Locate the cell with the specified text and output its [X, Y] center coordinate. 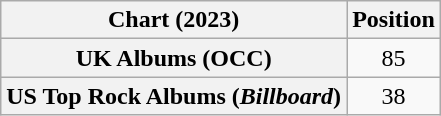
85 [394, 58]
Chart (2023) [174, 20]
US Top Rock Albums (Billboard) [174, 96]
38 [394, 96]
Position [394, 20]
UK Albums (OCC) [174, 58]
